Pinpoint the cell where the given text exists, returning its (X, Y) midpoint coordinate. 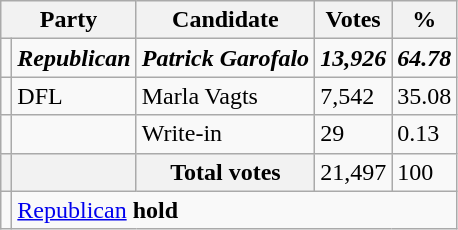
DFL (74, 96)
Votes (354, 20)
% (424, 20)
29 (354, 134)
Party (68, 20)
Republican hold (234, 210)
64.78 (424, 58)
100 (424, 172)
Patrick Garofalo (225, 58)
21,497 (354, 172)
Republican (74, 58)
Marla Vagts (225, 96)
0.13 (424, 134)
Total votes (225, 172)
35.08 (424, 96)
13,926 (354, 58)
Write-in (225, 134)
Candidate (225, 20)
7,542 (354, 96)
